Locate the cell with the specified text and output its [X, Y] center coordinate. 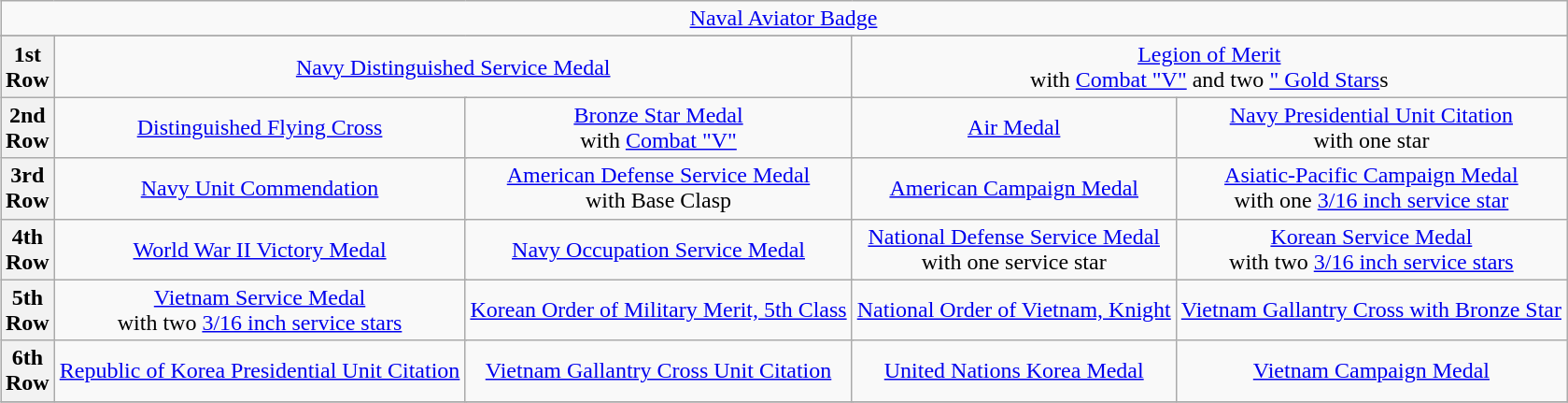
Bronze Star Medal with Combat "V" [658, 127]
Legion of Merit with Combat "V" and two " Gold Starss [1208, 67]
Vietnam Service Medal with two 3/16 inch service stars [260, 310]
National Order of Vietnam, Knight [1014, 310]
1stRow [27, 67]
6th Row [27, 370]
Vietnam Gallantry Cross Unit Citation [658, 370]
Korean Order of Military Merit, 5th Class [658, 310]
Asiatic-Pacific Campaign Medal with one 3/16 inch service star [1371, 189]
3rdRow [27, 189]
2ndRow [27, 127]
National Defense Service Medal with one service star [1014, 249]
Navy Unit Commendation [260, 189]
American Campaign Medal [1014, 189]
Navy Distinguished Service Medal [453, 67]
Vietnam Campaign Medal [1371, 370]
World War II Victory Medal [260, 249]
Air Medal [1014, 127]
United Nations Korea Medal [1014, 370]
4thRow [27, 249]
American Defense Service Medal with Base Clasp [658, 189]
Distinguished Flying Cross [260, 127]
Navy Occupation Service Medal [658, 249]
Korean Service Medal with two 3/16 inch service stars [1371, 249]
Republic of Korea Presidential Unit Citation [260, 370]
5thRow [27, 310]
Naval Aviator Badge [783, 19]
Navy Presidential Unit Citation with one star [1371, 127]
Vietnam Gallantry Cross with Bronze Star [1371, 310]
